Return (x, y) of the center of cell containing provided text 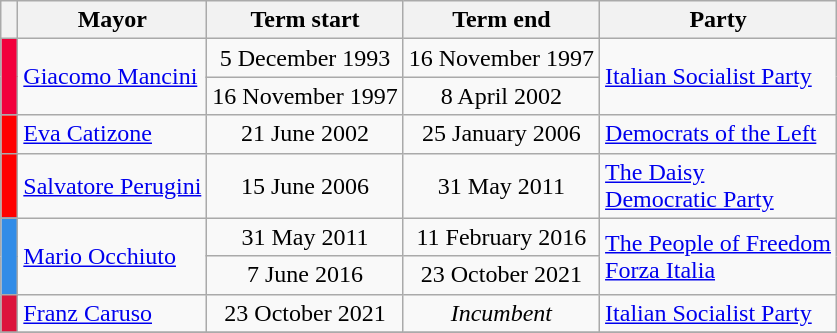
Term start (305, 20)
Franz Caruso (112, 313)
Democrats of the Left (718, 134)
15 June 2006 (305, 186)
7 June 2016 (305, 275)
The People of FreedomForza Italia (718, 256)
Party (718, 20)
5 December 1993 (305, 58)
Mario Occhiuto (112, 256)
8 April 2002 (501, 96)
25 January 2006 (501, 134)
The DaisyDemocratic Party (718, 186)
Salvatore Perugini (112, 186)
Giacomo Mancini (112, 77)
Incumbent (501, 313)
Mayor (112, 20)
Term end (501, 20)
Eva Catizone (112, 134)
21 June 2002 (305, 134)
11 February 2016 (501, 237)
